Return [X, Y] of the center of cell containing provided text 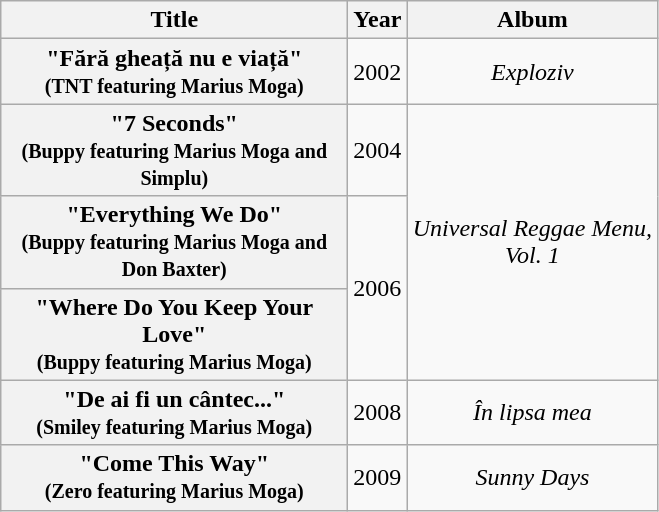
"7 Seconds"(Buppy featuring Marius Moga and Simplu) [174, 150]
Title [174, 20]
Universal Reggae Menu, Vol. 1 [532, 242]
"Fără gheață nu e viață"(TNT featuring Marius Moga) [174, 72]
"De ai fi un cântec..."(Smiley featuring Marius Moga) [174, 412]
"Everything We Do"(Buppy featuring Marius Moga and Don Baxter) [174, 242]
2006 [378, 288]
2004 [378, 150]
Exploziv [532, 72]
Sunny Days [532, 478]
"Come This Way"(Zero featuring Marius Moga) [174, 478]
2008 [378, 412]
2009 [378, 478]
Album [532, 20]
2002 [378, 72]
În lipsa mea [532, 412]
Year [378, 20]
"Where Do You Keep Your Love"(Buppy featuring Marius Moga) [174, 334]
